Search for the cell housing the specified text and yield its (x, y) center coordinate. 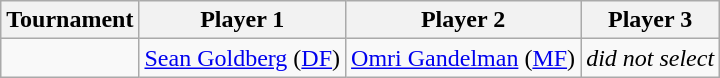
did not select (650, 58)
Player 1 (242, 20)
Sean Goldberg (DF) (242, 58)
Player 3 (650, 20)
Tournament (70, 20)
Omri Gandelman (MF) (464, 58)
Player 2 (464, 20)
